From the cell containing the given text, extract its center point as [X, Y] coordinate. 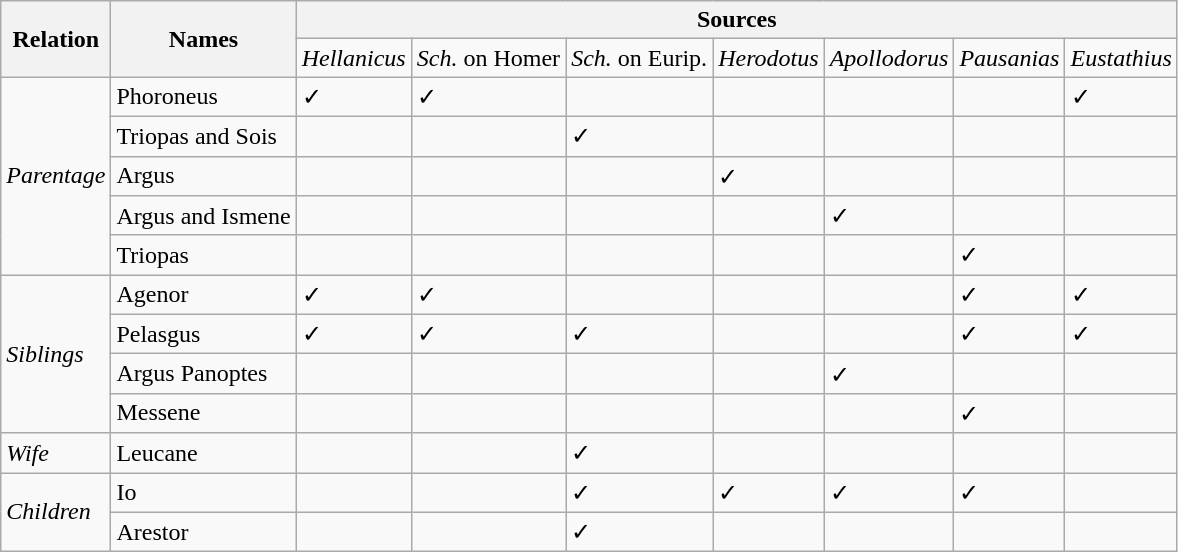
Pelasgus [204, 334]
Sources [736, 20]
Hellanicus [354, 58]
Leucane [204, 453]
Io [204, 492]
Messene [204, 413]
Relation [56, 39]
Agenor [204, 295]
Argus [204, 176]
Argus Panoptes [204, 374]
Triopas and Sois [204, 136]
Sch. on Eurip. [640, 58]
Triopas [204, 255]
Parentage [56, 176]
Phoroneus [204, 97]
Wife [56, 453]
Herodotus [769, 58]
Children [56, 512]
Pausanias [1010, 58]
Siblings [56, 354]
Eustathius [1121, 58]
Sch. on Homer [488, 58]
Names [204, 39]
Arestor [204, 532]
Argus and Ismene [204, 216]
Apollodorus [889, 58]
